Search for the cell housing the specified text and yield its (X, Y) center coordinate. 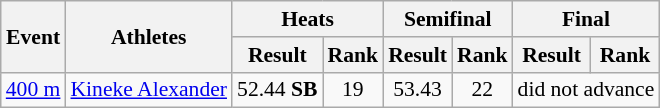
22 (482, 90)
Athletes (148, 36)
Heats (308, 19)
19 (354, 90)
Semifinal (448, 19)
400 m (34, 90)
52.44 SB (278, 90)
Event (34, 36)
Kineke Alexander (148, 90)
53.43 (418, 90)
did not advance (586, 90)
Final (586, 19)
